From the cell containing the given text, extract its center point as (x, y) coordinate. 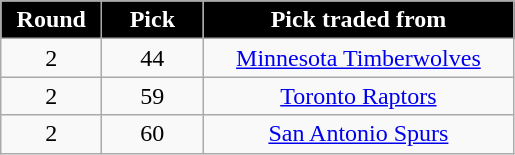
44 (152, 58)
Pick (152, 20)
Pick traded from (358, 20)
Minnesota Timberwolves (358, 58)
San Antonio Spurs (358, 134)
60 (152, 134)
Toronto Raptors (358, 96)
59 (152, 96)
Round (52, 20)
